Detect which cell encompasses the target text, then output its (X, Y) center coordinate. 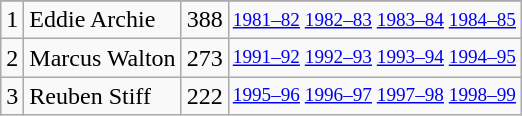
2 (12, 58)
273 (204, 58)
388 (204, 20)
1995–96 1996–97 1997–98 1998–99 (374, 96)
222 (204, 96)
1981–82 1982–83 1983–84 1984–85 (374, 20)
1 (12, 20)
Marcus Walton (102, 58)
1991–92 1992–93 1993–94 1994–95 (374, 58)
Reuben Stiff (102, 96)
3 (12, 96)
Eddie Archie (102, 20)
